Detect which cell encompasses the target text, then output its [X, Y] center coordinate. 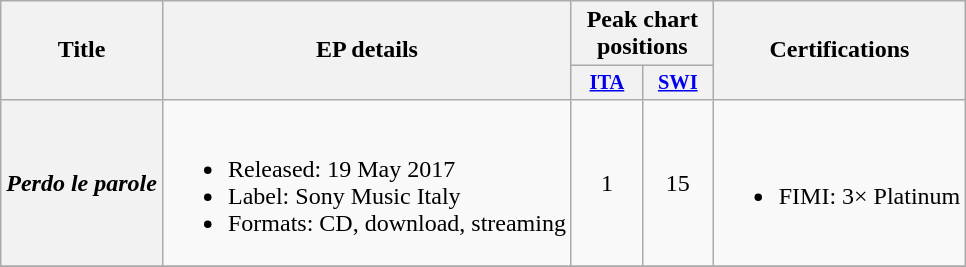
FIMI: 3× Platinum [840, 182]
Title [82, 50]
SWI [678, 83]
15 [678, 182]
Perdo le parole [82, 182]
Peak chart positions [642, 34]
1 [606, 182]
Certifications [840, 50]
EP details [366, 50]
Released: 19 May 2017Label: Sony Music ItalyFormats: CD, download, streaming [366, 182]
ITA [606, 83]
